Extract the [X, Y] coordinate from the center of the cell holding the provided text.  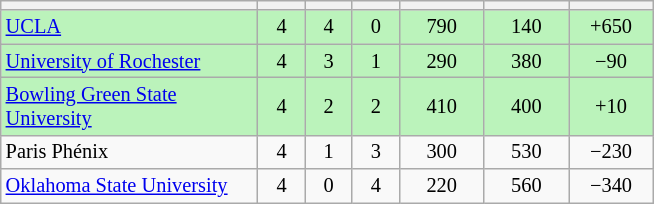
220 [442, 186]
University of Rochester [130, 61]
530 [526, 152]
Paris Phénix [130, 152]
790 [442, 27]
+10 [612, 106]
380 [526, 61]
+650 [612, 27]
300 [442, 152]
560 [526, 186]
140 [526, 27]
290 [442, 61]
−90 [612, 61]
Oklahoma State University [130, 186]
UCLA [130, 27]
−340 [612, 186]
410 [442, 106]
Bowling Green State University [130, 106]
−230 [612, 152]
400 [526, 106]
